Pinpoint the cell where the given text exists, returning its [X, Y] midpoint coordinate. 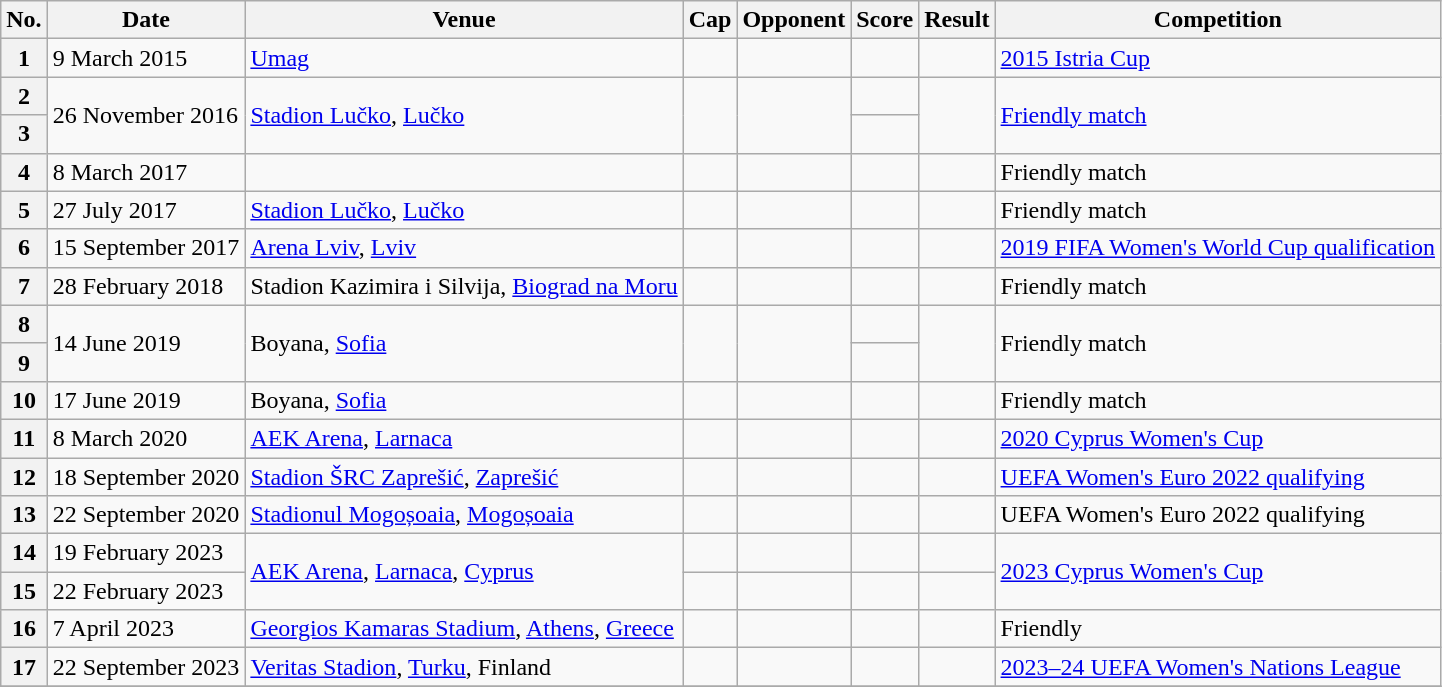
22 September 2020 [146, 515]
17 June 2019 [146, 400]
Result [957, 20]
Competition [1218, 20]
Cap [710, 20]
10 [24, 400]
Stadion Kazimira i Silvija, Biograd na Moru [464, 286]
28 February 2018 [146, 286]
9 [24, 362]
8 March 2017 [146, 172]
2023 Cyprus Women's Cup [1218, 572]
Arena Lviv, Lviv [464, 248]
2023–24 UEFA Women's Nations League [1218, 667]
15 [24, 591]
Veritas Stadion, Turku, Finland [464, 667]
8 March 2020 [146, 438]
18 September 2020 [146, 477]
13 [24, 515]
Stadionul Mogoșoaia, Mogoșoaia [464, 515]
2020 Cyprus Women's Cup [1218, 438]
Venue [464, 20]
Friendly [1218, 629]
5 [24, 210]
12 [24, 477]
Umag [464, 58]
7 April 2023 [146, 629]
8 [24, 324]
2 [24, 96]
17 [24, 667]
Opponent [794, 20]
15 September 2017 [146, 248]
22 September 2023 [146, 667]
AEK Arena, Larnaca, Cyprus [464, 572]
14 [24, 553]
16 [24, 629]
Score [885, 20]
2015 Istria Cup [1218, 58]
No. [24, 20]
4 [24, 172]
6 [24, 248]
7 [24, 286]
1 [24, 58]
AEK Arena, Larnaca [464, 438]
19 February 2023 [146, 553]
Stadion ŠRC Zaprešić, Zaprešić [464, 477]
14 June 2019 [146, 343]
Georgios Kamaras Stadium, Athens, Greece [464, 629]
3 [24, 134]
11 [24, 438]
2019 FIFA Women's World Cup qualification [1218, 248]
22 February 2023 [146, 591]
27 July 2017 [146, 210]
9 March 2015 [146, 58]
Date [146, 20]
26 November 2016 [146, 115]
